Pinpoint the cell where the given text exists, returning its (x, y) midpoint coordinate. 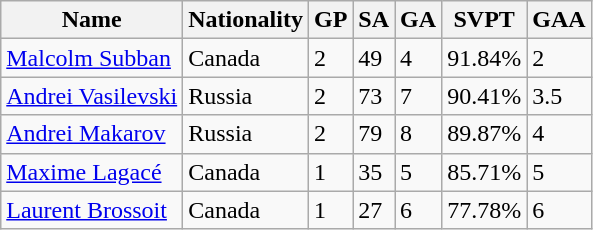
Andrei Makarov (92, 134)
77.78% (484, 210)
7 (418, 96)
85.71% (484, 172)
27 (374, 210)
Nationality (246, 20)
3.5 (559, 96)
35 (374, 172)
SVPT (484, 20)
49 (374, 58)
GA (418, 20)
90.41% (484, 96)
Laurent Brossoit (92, 210)
89.87% (484, 134)
8 (418, 134)
73 (374, 96)
SA (374, 20)
79 (374, 134)
GAA (559, 20)
Maxime Lagacé (92, 172)
Malcolm Subban (92, 58)
Andrei Vasilevski (92, 96)
GP (330, 20)
Name (92, 20)
91.84% (484, 58)
